Search for the cell housing the specified text and yield its [x, y] center coordinate. 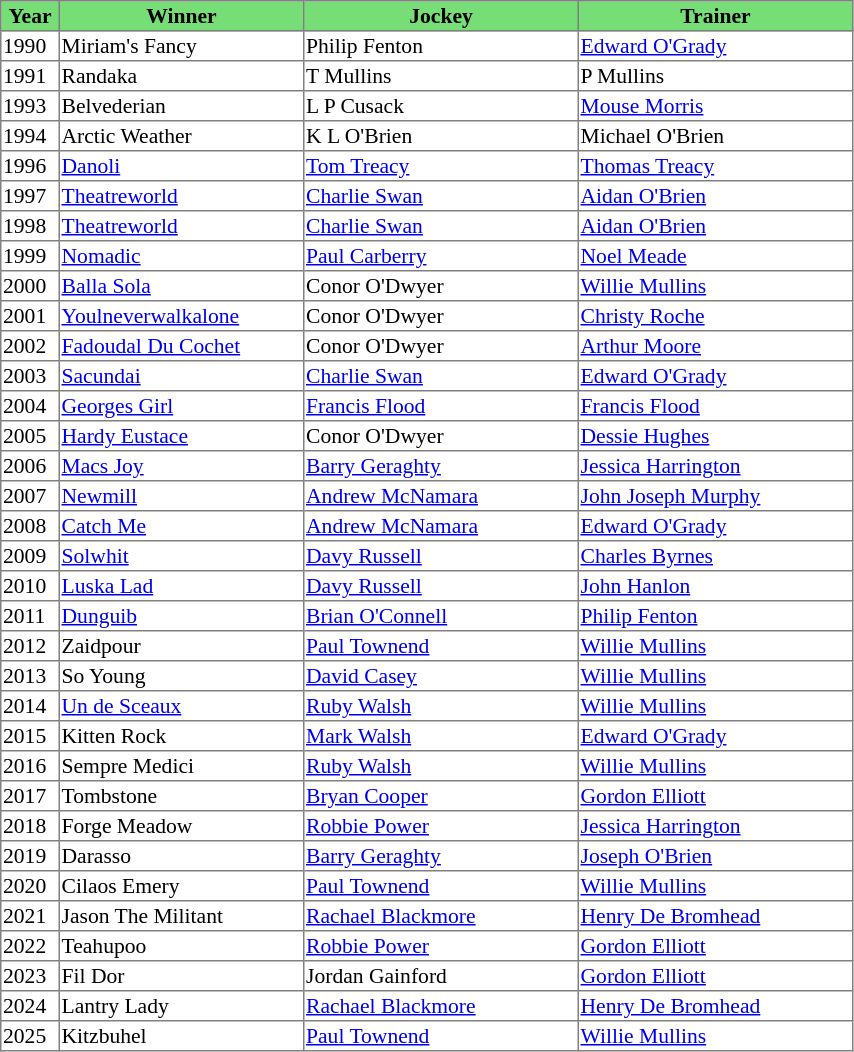
1994 [30, 136]
Year [30, 16]
1990 [30, 46]
Forge Meadow [181, 826]
2013 [30, 676]
T Mullins [441, 76]
2023 [30, 976]
2006 [30, 466]
2002 [30, 346]
Luska Lad [181, 586]
1997 [30, 196]
Kitzbuhel [181, 1036]
2018 [30, 826]
2016 [30, 766]
Miriam's Fancy [181, 46]
Jason The Militant [181, 916]
Lantry Lady [181, 1006]
Nomadic [181, 256]
David Casey [441, 676]
P Mullins [715, 76]
Belvederian [181, 106]
2000 [30, 286]
Sempre Medici [181, 766]
Bryan Cooper [441, 796]
Danoli [181, 166]
Arctic Weather [181, 136]
L P Cusack [441, 106]
Un de Sceaux [181, 706]
Thomas Treacy [715, 166]
Arthur Moore [715, 346]
1996 [30, 166]
2024 [30, 1006]
Christy Roche [715, 316]
Kitten Rock [181, 736]
Catch Me [181, 526]
K L O'Brien [441, 136]
Brian O'Connell [441, 616]
1993 [30, 106]
John Joseph Murphy [715, 496]
Cilaos Emery [181, 886]
2019 [30, 856]
2012 [30, 646]
Joseph O'Brien [715, 856]
2011 [30, 616]
2005 [30, 436]
Youlneverwalkalone [181, 316]
2021 [30, 916]
2007 [30, 496]
Solwhit [181, 556]
Paul Carberry [441, 256]
Zaidpour [181, 646]
Michael O'Brien [715, 136]
2020 [30, 886]
Macs Joy [181, 466]
Winner [181, 16]
Tombstone [181, 796]
Mouse Morris [715, 106]
Jordan Gainford [441, 976]
1999 [30, 256]
Mark Walsh [441, 736]
Teahupoo [181, 946]
2008 [30, 526]
Newmill [181, 496]
Darasso [181, 856]
2009 [30, 556]
2003 [30, 376]
Charles Byrnes [715, 556]
Randaka [181, 76]
2010 [30, 586]
Hardy Eustace [181, 436]
2014 [30, 706]
1991 [30, 76]
2001 [30, 316]
2017 [30, 796]
Balla Sola [181, 286]
Dessie Hughes [715, 436]
2004 [30, 406]
Trainer [715, 16]
Tom Treacy [441, 166]
Dunguib [181, 616]
So Young [181, 676]
Fil Dor [181, 976]
2025 [30, 1036]
Fadoudal Du Cochet [181, 346]
2022 [30, 946]
Noel Meade [715, 256]
Sacundai [181, 376]
John Hanlon [715, 586]
1998 [30, 226]
Georges Girl [181, 406]
2015 [30, 736]
Jockey [441, 16]
